Extract the [x, y] coordinate from the center of the cell holding the provided text.  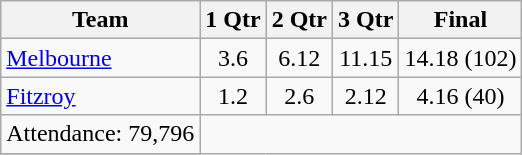
3 Qtr [366, 20]
2.12 [366, 96]
14.18 (102) [460, 58]
4.16 (40) [460, 96]
1.2 [233, 96]
Melbourne [100, 58]
Final [460, 20]
3.6 [233, 58]
2.6 [299, 96]
6.12 [299, 58]
Attendance: 79,796 [100, 134]
Team [100, 20]
2 Qtr [299, 20]
1 Qtr [233, 20]
Fitzroy [100, 96]
11.15 [366, 58]
